Capture the cell that displays the provided text and extract its [x, y] central coordinate. 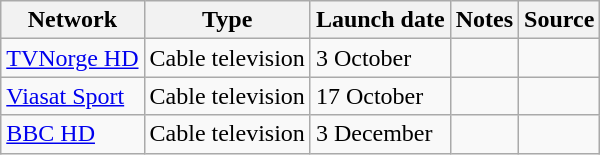
Launch date [380, 20]
Notes [484, 20]
Source [560, 20]
TVNorge HD [72, 58]
3 December [380, 134]
17 October [380, 96]
Network [72, 20]
BBC HD [72, 134]
Viasat Sport [72, 96]
Type [227, 20]
3 October [380, 58]
